Determine the [X, Y] coordinate at the center of the cell enclosing the given text.  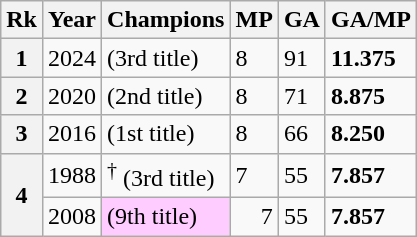
(3rd title) [166, 58]
(9th title) [166, 217]
2024 [72, 58]
3 [22, 134]
91 [302, 58]
(1st title) [166, 134]
(2nd title) [166, 96]
71 [302, 96]
2016 [72, 134]
2 [22, 96]
11.375 [370, 58]
Year [72, 20]
2008 [72, 217]
8.250 [370, 134]
2020 [72, 96]
66 [302, 134]
Champions [166, 20]
4 [22, 194]
GA/MP [370, 20]
8.875 [370, 96]
Rk [22, 20]
1988 [72, 176]
GA [302, 20]
1 [22, 58]
MP [254, 20]
† (3rd title) [166, 176]
